For the text-containing cell, return its midpoint in [x, y] coordinate format. 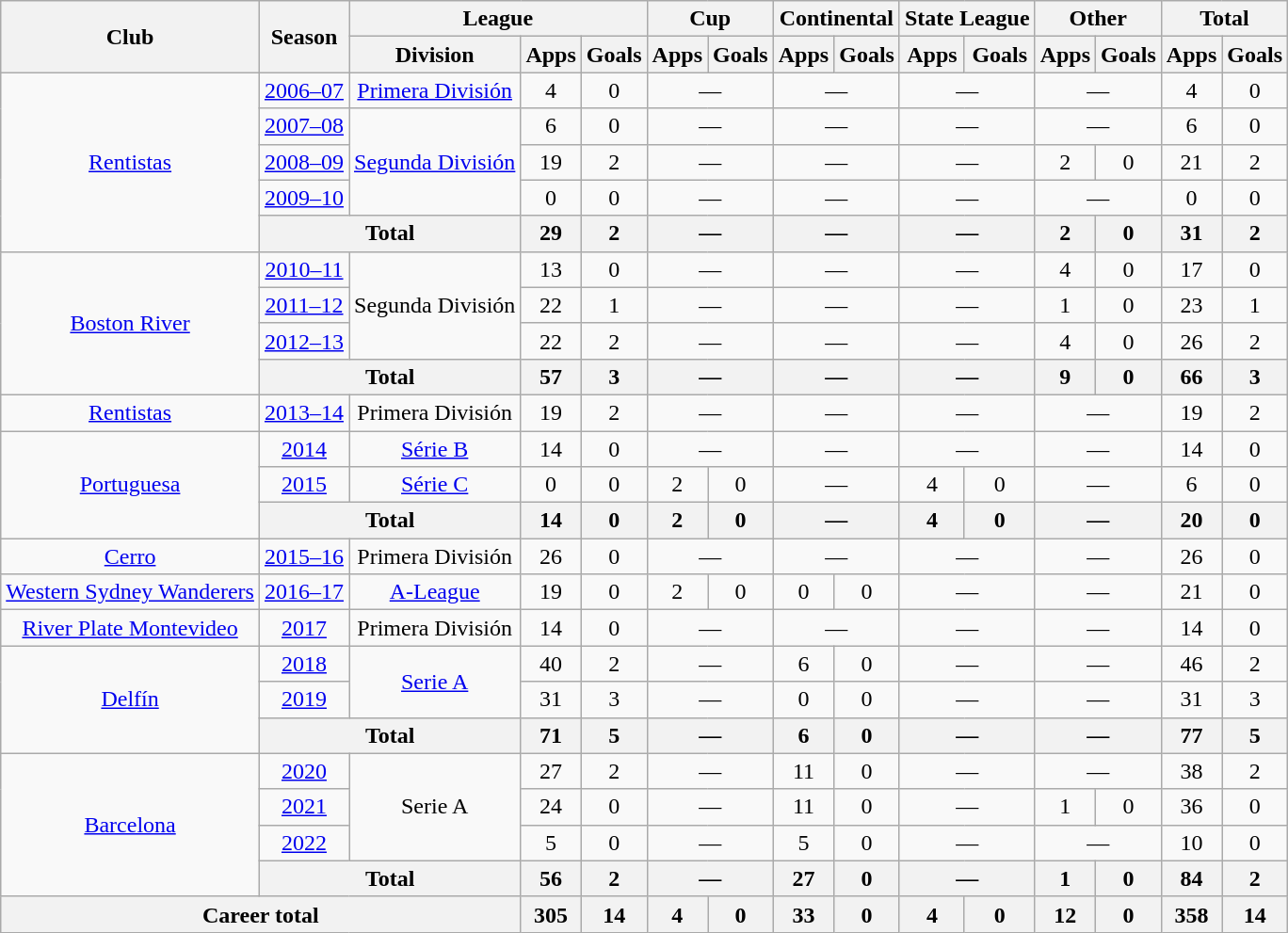
40 [551, 664]
2007–08 [303, 126]
33 [803, 914]
Barcelona [130, 825]
River Plate Montevideo [130, 628]
23 [1191, 305]
Continental [836, 19]
League [497, 19]
Club [130, 37]
Série C [434, 485]
Division [434, 55]
9 [1065, 377]
Delfín [130, 700]
2006–07 [303, 90]
Cup [710, 19]
Career total [261, 914]
71 [551, 735]
2013–14 [303, 412]
24 [551, 807]
2018 [303, 664]
12 [1065, 914]
2009–10 [303, 198]
Season [303, 37]
2022 [303, 843]
Boston River [130, 323]
Portuguesa [130, 485]
57 [551, 377]
2017 [303, 628]
2012–13 [303, 341]
77 [1191, 735]
2019 [303, 700]
10 [1191, 843]
38 [1191, 771]
29 [551, 233]
46 [1191, 664]
Western Sydney Wanderers [130, 592]
305 [551, 914]
84 [1191, 878]
2016–17 [303, 592]
13 [551, 269]
Cerro [130, 556]
358 [1191, 914]
2015 [303, 485]
State League [967, 19]
2011–12 [303, 305]
2010–11 [303, 269]
2008–09 [303, 162]
A-League [434, 592]
36 [1191, 807]
2020 [303, 771]
56 [551, 878]
17 [1191, 269]
2014 [303, 449]
20 [1191, 521]
66 [1191, 377]
Other [1098, 19]
2015–16 [303, 556]
Série B [434, 449]
2021 [303, 807]
